Detect which cell encompasses the target text, then output its [X, Y] center coordinate. 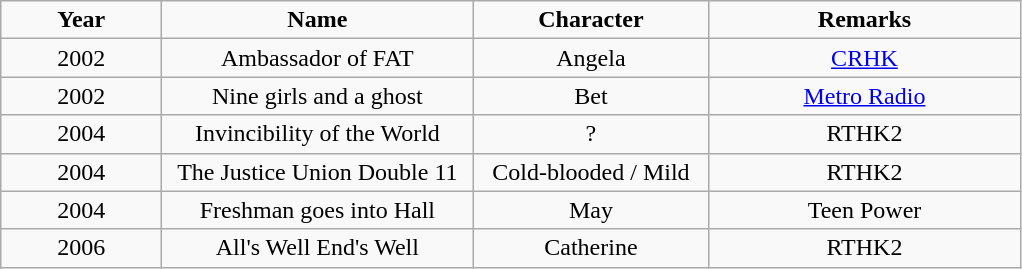
CRHK [864, 58]
Bet [591, 96]
Nine girls and a ghost [318, 96]
Freshman goes into Hall [318, 210]
Remarks [864, 20]
Teen Power [864, 210]
May [591, 210]
Catherine [591, 248]
The Justice Union Double 11 [318, 172]
All's Well End's Well [318, 248]
Year [82, 20]
Invincibility of the World [318, 134]
Angela [591, 58]
2006 [82, 248]
Metro Radio [864, 96]
Cold-blooded / Mild [591, 172]
Character [591, 20]
? [591, 134]
Name [318, 20]
Ambassador of FAT [318, 58]
